Provide the (X, Y) coordinate of the cell's center where the given text is located.  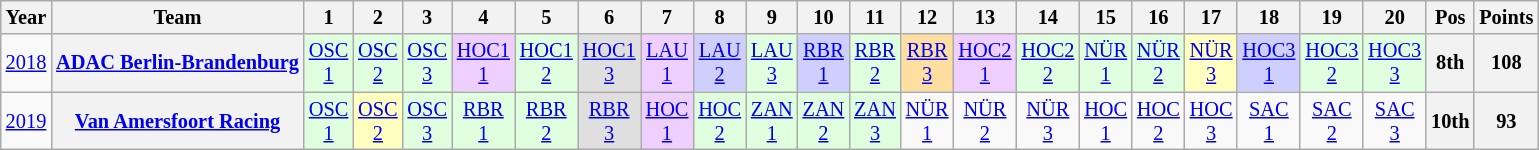
LAU1 (668, 63)
HOC13 (610, 63)
108 (1506, 63)
ZAN2 (824, 121)
HOC21 (984, 63)
11 (875, 17)
13 (984, 17)
Points (1506, 17)
4 (484, 17)
LAU3 (772, 63)
2 (378, 17)
16 (1158, 17)
12 (928, 17)
SAC2 (1332, 121)
8th (1450, 63)
1 (328, 17)
17 (1212, 17)
ZAN3 (875, 121)
HOC33 (1394, 63)
19 (1332, 17)
14 (1048, 17)
HOC3 (1212, 121)
6 (610, 17)
10 (824, 17)
SAC1 (1268, 121)
Pos (1450, 17)
3 (428, 17)
2018 (26, 63)
5 (546, 17)
93 (1506, 121)
HOC12 (546, 63)
8 (720, 17)
ADAC Berlin-Brandenburg (178, 63)
9 (772, 17)
LAU2 (720, 63)
10th (1450, 121)
15 (1106, 17)
HOC32 (1332, 63)
HOC22 (1048, 63)
Year (26, 17)
HOC11 (484, 63)
20 (1394, 17)
Van Amersfoort Racing (178, 121)
Team (178, 17)
HOC31 (1268, 63)
SAC3 (1394, 121)
ZAN1 (772, 121)
2019 (26, 121)
18 (1268, 17)
7 (668, 17)
